For the text-containing cell, return its midpoint in (x, y) coordinate format. 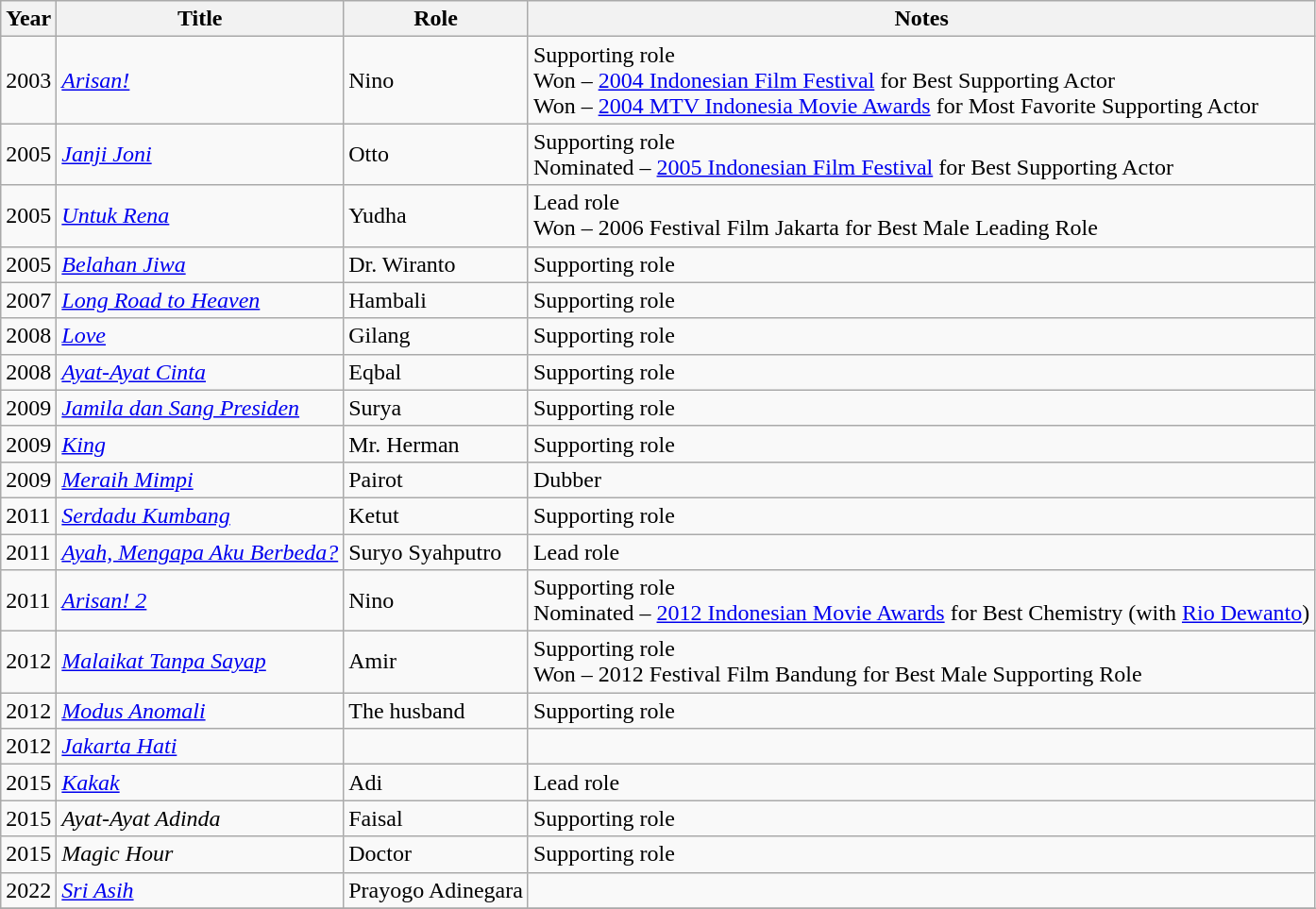
Supporting roleWon – 2004 Indonesian Film Festival for Best Supporting ActorWon – 2004 MTV Indonesia Movie Awards for Most Favorite Supporting Actor (921, 80)
Ayat-Ayat Cinta (200, 372)
Yudha (436, 215)
Gilang (436, 336)
Supporting roleWon – 2012 Festival Film Bandung for Best Male Supporting Role (921, 663)
Jakarta Hati (200, 747)
Modus Anomali (200, 711)
Supporting roleNominated – 2012 Indonesian Movie Awards for Best Chemistry (with Rio Dewanto) (921, 600)
Jamila dan Sang Presiden (200, 408)
Adi (436, 783)
Sri Asih (200, 890)
Otto (436, 155)
2003 (28, 80)
Meraih Mimpi (200, 480)
Surya (436, 408)
2022 (28, 890)
Love (200, 336)
Hambali (436, 300)
Untuk Rena (200, 215)
Belahan Jiwa (200, 264)
Ayat-Ayat Adinda (200, 818)
Kakak (200, 783)
Title (200, 19)
2007 (28, 300)
Ketut (436, 515)
King (200, 444)
Lead roleWon – 2006 Festival Film Jakarta for Best Male Leading Role (921, 215)
Year (28, 19)
Doctor (436, 854)
Dubber (921, 480)
Pairot (436, 480)
Magic Hour (200, 854)
Notes (921, 19)
Amir (436, 663)
Eqbal (436, 372)
Prayogo Adinegara (436, 890)
The husband (436, 711)
Dr. Wiranto (436, 264)
Serdadu Kumbang (200, 515)
Ayah, Mengapa Aku Berbeda? (200, 552)
Arisan! (200, 80)
Faisal (436, 818)
Suryo Syahputro (436, 552)
Malaikat Tanpa Sayap (200, 663)
Mr. Herman (436, 444)
Supporting roleNominated – 2005 Indonesian Film Festival for Best Supporting Actor (921, 155)
Role (436, 19)
Arisan! 2 (200, 600)
Janji Joni (200, 155)
Long Road to Heaven (200, 300)
